Capture the cell that displays the provided text and extract its (X, Y) central coordinate. 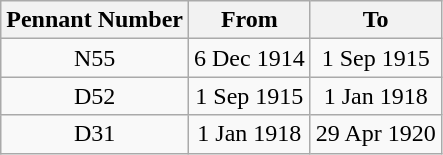
From (249, 20)
N55 (95, 58)
To (376, 20)
6 Dec 1914 (249, 58)
D31 (95, 134)
Pennant Number (95, 20)
D52 (95, 96)
29 Apr 1920 (376, 134)
